For the text-containing cell, return its midpoint in (x, y) coordinate format. 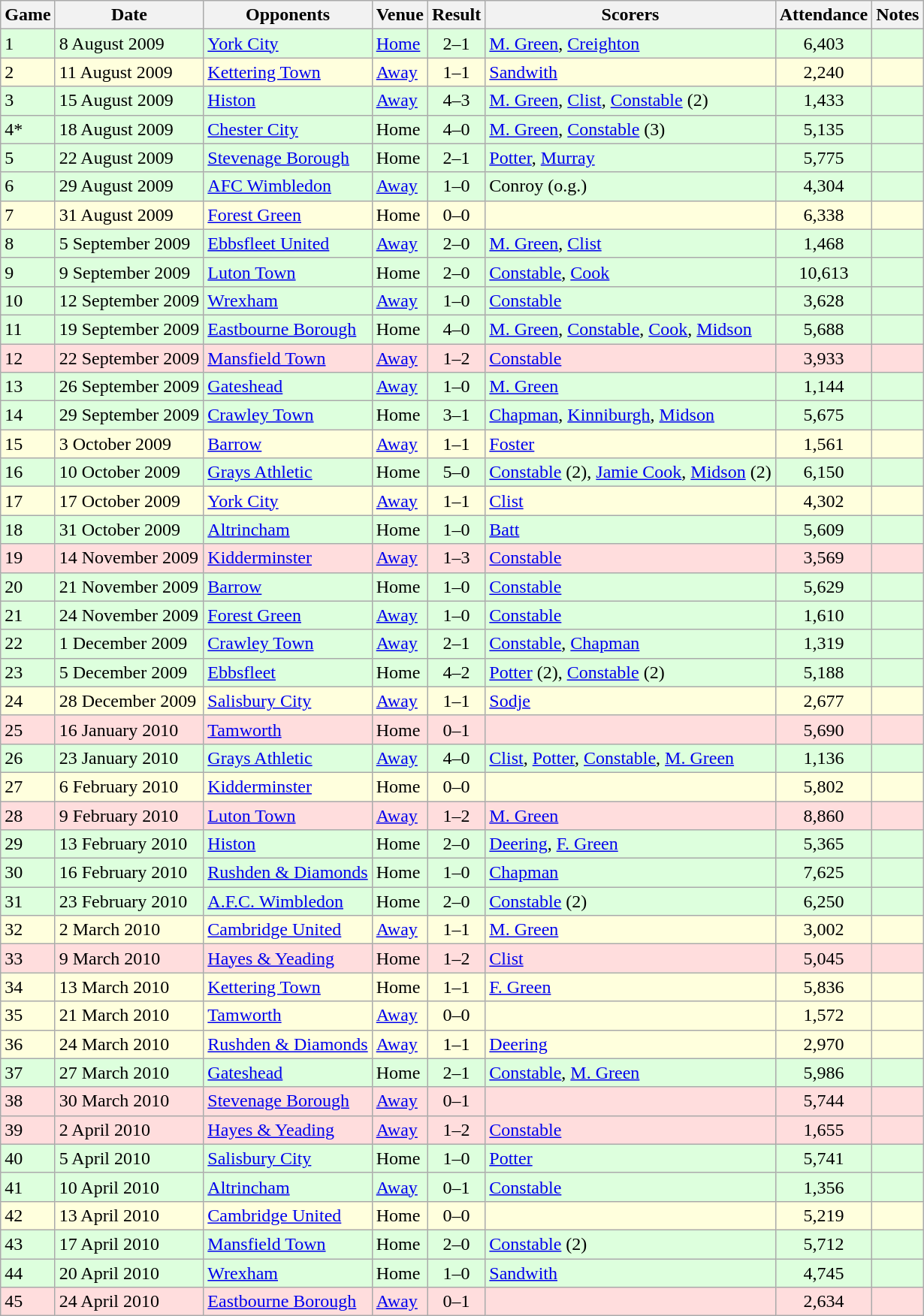
A.F.C. Wimbledon (288, 901)
4–3 (456, 101)
Constable, Chapman (630, 644)
11 (28, 329)
19 (28, 558)
3,933 (823, 358)
Chapman (630, 873)
5 April 2010 (129, 1158)
18 (28, 530)
24 April 2010 (129, 1302)
31 October 2009 (129, 530)
31 (28, 901)
2 April 2010 (129, 1130)
4,302 (823, 501)
27 (28, 786)
1,136 (823, 758)
9 February 2010 (129, 815)
Potter (630, 1158)
3,002 (823, 930)
24 November 2009 (129, 615)
18 August 2009 (129, 129)
40 (28, 1158)
23 January 2010 (129, 758)
M. Green, Creighton (630, 44)
26 September 2009 (129, 387)
12 September 2009 (129, 300)
21 November 2009 (129, 587)
F. Green (630, 987)
25 (28, 729)
3,569 (823, 558)
13 March 2010 (129, 987)
5 September 2009 (129, 243)
30 (28, 873)
17 April 2010 (129, 1244)
AFC Wimbledon (288, 186)
28 (28, 815)
8 (28, 243)
Constable, M. Green (630, 1073)
2,634 (823, 1302)
5,045 (823, 958)
16 January 2010 (129, 729)
10 April 2010 (129, 1187)
3 (28, 101)
13 April 2010 (129, 1215)
39 (28, 1130)
2,240 (823, 72)
38 (28, 1101)
37 (28, 1073)
10 October 2009 (129, 472)
9 March 2010 (129, 958)
Constable, Cook (630, 272)
35 (28, 1016)
1 December 2009 (129, 644)
Date (129, 15)
26 (28, 758)
M. Green, Clist (630, 243)
5,365 (823, 844)
1,572 (823, 1016)
5,675 (823, 415)
2,970 (823, 1044)
Scorers (630, 15)
8 August 2009 (129, 44)
M. Green, Constable, Cook, Midson (630, 329)
17 October 2009 (129, 501)
10 (28, 300)
1,356 (823, 1187)
6 February 2010 (129, 786)
24 (28, 701)
29 September 2009 (129, 415)
Constable (2), Jamie Cook, Midson (2) (630, 472)
19 September 2009 (129, 329)
28 December 2009 (129, 701)
Attendance (823, 15)
22 (28, 644)
9 September 2009 (129, 272)
Clist, Potter, Constable, M. Green (630, 758)
Potter, Murray (630, 158)
22 August 2009 (129, 158)
44 (28, 1273)
5 (28, 158)
33 (28, 958)
Venue (400, 15)
M. Green, Constable (3) (630, 129)
1,610 (823, 615)
15 August 2009 (129, 101)
Result (456, 15)
24 March 2010 (129, 1044)
Batt (630, 530)
15 (28, 444)
32 (28, 930)
4–2 (456, 672)
4,745 (823, 1273)
5,629 (823, 587)
9 (28, 272)
Deering (630, 1044)
21 March 2010 (129, 1016)
5,744 (823, 1101)
17 (28, 501)
5,690 (823, 729)
4* (28, 129)
Potter (2), Constable (2) (630, 672)
5,219 (823, 1215)
10,613 (823, 272)
36 (28, 1044)
1,144 (823, 387)
5,609 (823, 530)
Notes (898, 15)
5,688 (823, 329)
23 (28, 672)
6 (28, 186)
6,338 (823, 215)
2 March 2010 (129, 930)
20 (28, 587)
21 (28, 615)
1–3 (456, 558)
4,304 (823, 186)
5,986 (823, 1073)
7 (28, 215)
14 (28, 415)
41 (28, 1187)
5,712 (823, 1244)
16 February 2010 (129, 873)
Conroy (o.g.) (630, 186)
1,433 (823, 101)
Deering, F. Green (630, 844)
2,677 (823, 701)
7,625 (823, 873)
1 (28, 44)
2 (28, 72)
12 (28, 358)
5,135 (823, 129)
23 February 2010 (129, 901)
Ebbsfleet United (288, 243)
5,836 (823, 987)
16 (28, 472)
42 (28, 1215)
Opponents (288, 15)
6,403 (823, 44)
Game (28, 15)
Chapman, Kinniburgh, Midson (630, 415)
13 February 2010 (129, 844)
1,319 (823, 644)
5–0 (456, 472)
29 August 2009 (129, 186)
14 November 2009 (129, 558)
22 September 2009 (129, 358)
34 (28, 987)
Chester City (288, 129)
30 March 2010 (129, 1101)
5,188 (823, 672)
5,802 (823, 786)
27 March 2010 (129, 1073)
8,860 (823, 815)
31 August 2009 (129, 215)
29 (28, 844)
1,655 (823, 1130)
45 (28, 1302)
43 (28, 1244)
20 April 2010 (129, 1273)
M. Green, Clist, Constable (2) (630, 101)
1,468 (823, 243)
3,628 (823, 300)
1,561 (823, 444)
13 (28, 387)
6,150 (823, 472)
3 October 2009 (129, 444)
11 August 2009 (129, 72)
6,250 (823, 901)
Ebbsfleet (288, 672)
5 December 2009 (129, 672)
Foster (630, 444)
5,741 (823, 1158)
5,775 (823, 158)
3–1 (456, 415)
Sodje (630, 701)
